Capture the cell that displays the provided text and extract its [x, y] central coordinate. 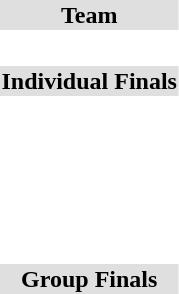
Group Finals [89, 279]
Individual Finals [89, 81]
Team [89, 15]
